Output the (X, Y) coordinate of the center of the cell containing the given text.  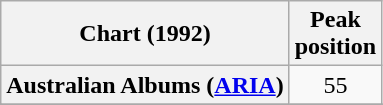
Peakposition (335, 34)
55 (335, 85)
Australian Albums (ARIA) (145, 85)
Chart (1992) (145, 34)
